From the cell containing the given text, extract its center point as (x, y) coordinate. 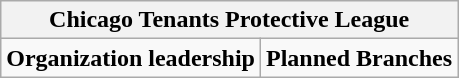
Planned Branches (358, 58)
Chicago Tenants Protective League (230, 20)
Organization leadership (131, 58)
